Identify which cell holds the provided text, then report its [x, y] central coordinate. 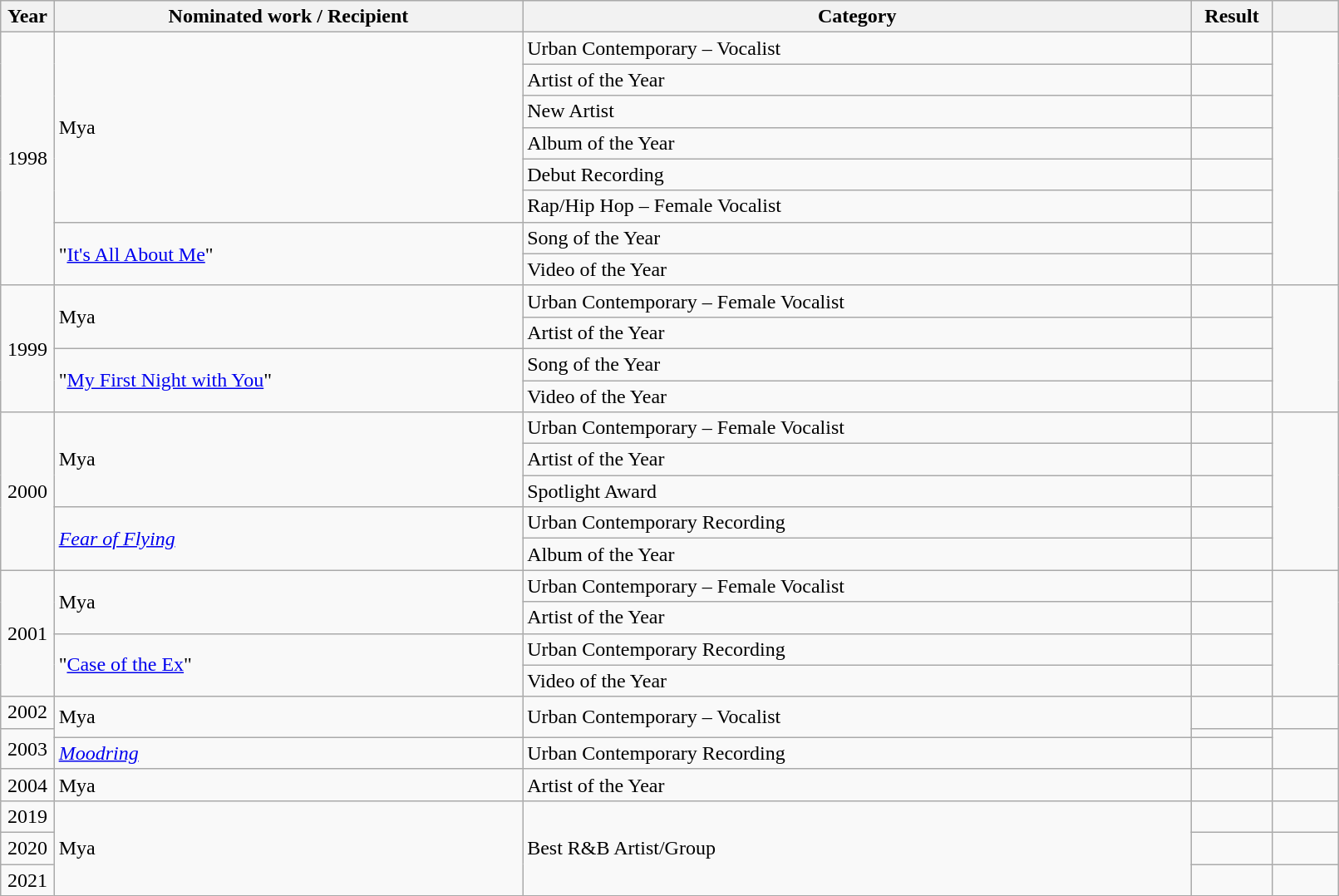
2004 [27, 785]
Fear of Flying [288, 539]
Best R&B Artist/Group [858, 848]
"It's All About Me" [288, 254]
Spotlight Award [858, 491]
Result [1232, 17]
Rap/Hip Hop – Female Vocalist [858, 206]
2002 [27, 712]
2019 [27, 816]
New Artist [858, 111]
2001 [27, 633]
Category [858, 17]
1998 [27, 159]
Nominated work / Recipient [288, 17]
Year [27, 17]
2000 [27, 491]
1999 [27, 348]
2003 [27, 748]
Moodring [288, 753]
2020 [27, 848]
2021 [27, 880]
Debut Recording [858, 175]
"Case of the Ex" [288, 665]
"My First Night with You" [288, 380]
